Search for the cell housing the specified text and yield its (X, Y) center coordinate. 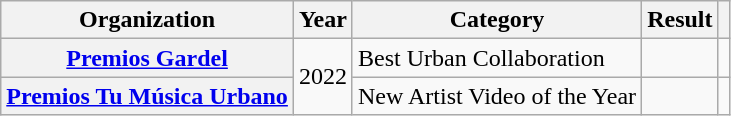
Organization (148, 20)
Result (680, 20)
2022 (322, 77)
Category (496, 20)
Premios Gardel (148, 58)
Year (322, 20)
Best Urban Collaboration (496, 58)
New Artist Video of the Year (496, 96)
Premios Tu Música Urbano (148, 96)
